Provide the [x, y] coordinate of the cell's center where the given text is located.  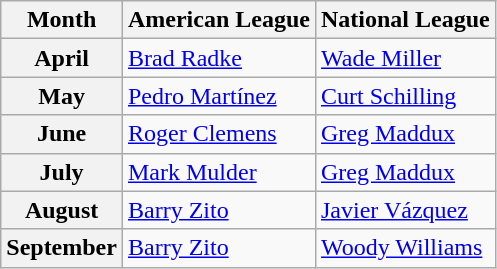
American League [218, 20]
Mark Mulder [218, 172]
June [62, 134]
May [62, 96]
April [62, 58]
July [62, 172]
Javier Vázquez [405, 210]
Curt Schilling [405, 96]
August [62, 210]
National League [405, 20]
Brad Radke [218, 58]
Woody Williams [405, 248]
Wade Miller [405, 58]
September [62, 248]
Month [62, 20]
Pedro Martínez [218, 96]
Roger Clemens [218, 134]
